Return the (X, Y) coordinate for the center point of the cell that contains the specified text.  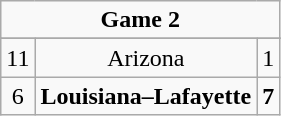
11 (18, 58)
Louisiana–Lafayette (146, 96)
Arizona (146, 58)
6 (18, 96)
1 (268, 58)
Game 2 (140, 20)
7 (268, 96)
